Detect which cell encompasses the target text, then output its [X, Y] center coordinate. 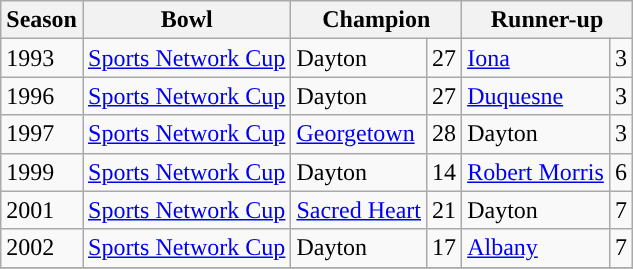
Georgetown [359, 134]
2002 [42, 248]
1999 [42, 172]
28 [444, 134]
2001 [42, 210]
Albany [536, 248]
6 [620, 172]
Sacred Heart [359, 210]
14 [444, 172]
Champion [376, 20]
Bowl [186, 20]
1996 [42, 96]
1997 [42, 134]
Season [42, 20]
Robert Morris [536, 172]
Iona [536, 58]
21 [444, 210]
Duquesne [536, 96]
17 [444, 248]
1993 [42, 58]
Runner-up [548, 20]
